Extract the [x, y] coordinate from the center of the cell holding the provided text.  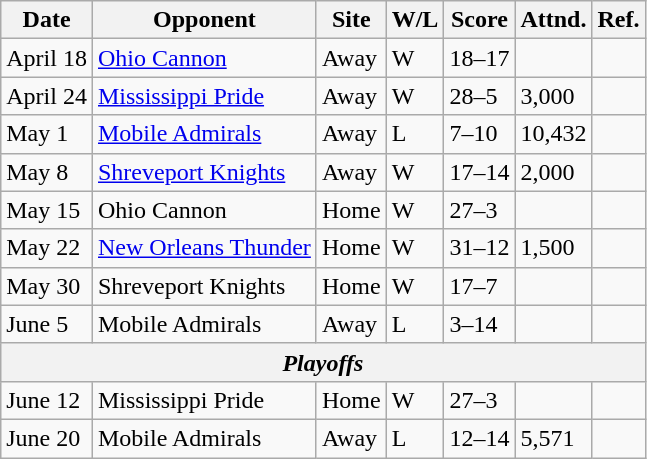
June 12 [47, 400]
Date [47, 20]
May 22 [47, 248]
10,432 [554, 134]
June 20 [47, 438]
Ref. [618, 20]
31–12 [480, 248]
18–17 [480, 58]
3–14 [480, 324]
17–14 [480, 172]
Opponent [204, 20]
17–7 [480, 286]
7–10 [480, 134]
New Orleans Thunder [204, 248]
W/L [415, 20]
5,571 [554, 438]
April 18 [47, 58]
April 24 [47, 96]
1,500 [554, 248]
Attnd. [554, 20]
Score [480, 20]
12–14 [480, 438]
28–5 [480, 96]
Site [351, 20]
June 5 [47, 324]
May 8 [47, 172]
3,000 [554, 96]
2,000 [554, 172]
May 30 [47, 286]
May 15 [47, 210]
May 1 [47, 134]
Playoffs [323, 362]
